From the cell containing the given text, extract its center point as [X, Y] coordinate. 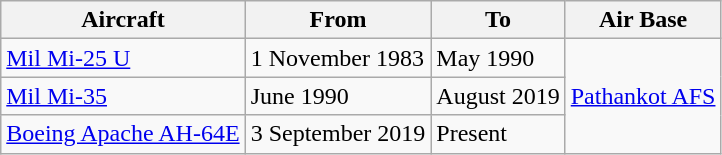
3 September 2019 [338, 134]
Mil Mi-35 [123, 96]
June 1990 [338, 96]
Pathankot AFS [643, 96]
May 1990 [498, 58]
Air Base [643, 20]
From [338, 20]
Present [498, 134]
Boeing Apache AH-64E [123, 134]
1 November 1983 [338, 58]
Mil Mi-25 U [123, 58]
August 2019 [498, 96]
Aircraft [123, 20]
To [498, 20]
